Return [X, Y] of the center of cell containing provided text 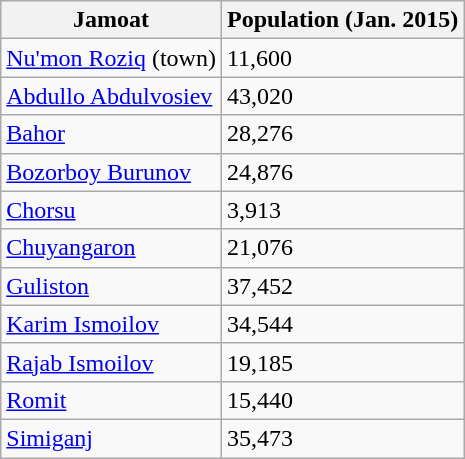
19,185 [342, 362]
24,876 [342, 172]
Karim Ismoilov [112, 324]
Chuyangaron [112, 248]
11,600 [342, 58]
Abdullo Abdulvosiev [112, 96]
34,544 [342, 324]
35,473 [342, 438]
Nu'mon Roziq (town) [112, 58]
Simiganj [112, 438]
Bozorboy Burunov [112, 172]
37,452 [342, 286]
Guliston [112, 286]
Population (Jan. 2015) [342, 20]
Chorsu [112, 210]
43,020 [342, 96]
Bahor [112, 134]
15,440 [342, 400]
Rajab Ismoilov [112, 362]
Jamoat [112, 20]
Romit [112, 400]
3,913 [342, 210]
28,276 [342, 134]
21,076 [342, 248]
